Scan for the cell matching the given text and deliver its [X, Y] coordinate at center. 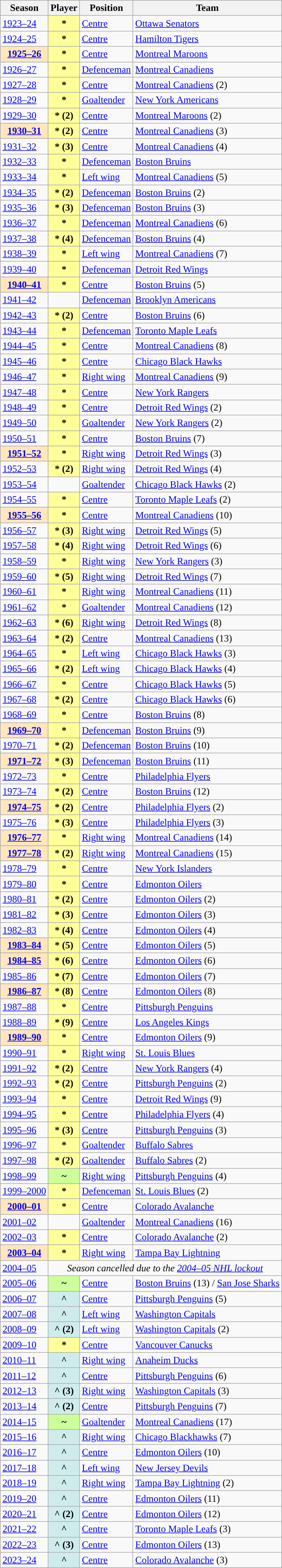
* (7) [64, 976]
New York Islanders [207, 868]
Toronto Maple Leafs (2) [207, 500]
2018–19 [24, 1483]
2023–24 [24, 1560]
1962–63 [24, 623]
1955–56 [24, 515]
2000–01 [24, 1207]
Chicago Black Hawks (6) [207, 700]
Pittsburgh Penguins [207, 1007]
1937–38 [24, 239]
1992–93 [24, 1084]
1960–61 [24, 592]
Boston Bruins (7) [207, 438]
1943–44 [24, 331]
2011–12 [24, 1375]
New Jersey Devils [207, 1468]
Chicago Blackhawks (7) [207, 1437]
Los Angeles Kings [207, 1022]
Montreal Canadiens (11) [207, 592]
Edmonton Oilers (11) [207, 1499]
Buffalo Sabres (2) [207, 1160]
2016–17 [24, 1453]
2009–10 [24, 1345]
Hamilton Tigers [207, 39]
1987–88 [24, 1007]
1948–49 [24, 407]
1949–50 [24, 423]
Montreal Canadiens (16) [207, 1222]
New York Rangers (4) [207, 1068]
Boston Bruins [207, 161]
1968–69 [24, 715]
1936–37 [24, 223]
Boston Bruins (8) [207, 715]
Chicago Black Hawks (5) [207, 684]
Colorado Avalanche [207, 1207]
2008–09 [24, 1329]
Pittsburgh Penguins (5) [207, 1299]
1935–36 [24, 208]
1976–77 [24, 838]
2005–06 [24, 1283]
2019–20 [24, 1499]
Edmonton Oilers (9) [207, 1038]
Edmonton Oilers (7) [207, 976]
1931–32 [24, 146]
1997–98 [24, 1160]
1923–24 [24, 23]
Vancouver Canucks [207, 1345]
1930–31 [24, 131]
Boston Bruins (9) [207, 730]
1934–35 [24, 193]
1963–64 [24, 638]
Montreal Canadiens (6) [207, 223]
New York Americans [207, 100]
Detroit Red Wings (6) [207, 546]
1946–47 [24, 377]
1964–65 [24, 653]
Boston Bruins (13) / San Jose Sharks [207, 1283]
Player [64, 8]
2021–22 [24, 1529]
1941–42 [24, 300]
1950–51 [24, 438]
1926–27 [24, 69]
1995–96 [24, 1130]
1961–62 [24, 607]
Montreal Canadiens (9) [207, 377]
1973–74 [24, 792]
Boston Bruins (11) [207, 761]
1958–59 [24, 561]
1940–41 [24, 285]
Montreal Canadiens (5) [207, 177]
Edmonton Oilers (5) [207, 945]
Pittsburgh Penguins (7) [207, 1406]
1938–39 [24, 254]
1927–28 [24, 85]
1989–90 [24, 1038]
Washington Capitals [207, 1314]
2010–11 [24, 1360]
1952–53 [24, 469]
1947–48 [24, 392]
Boston Bruins (4) [207, 239]
2003–04 [24, 1253]
1978–79 [24, 868]
1942–43 [24, 315]
Colorado Avalanche (2) [207, 1237]
Montreal Maroons (2) [207, 115]
1977–78 [24, 853]
2006–07 [24, 1299]
Detroit Red Wings [207, 269]
Washington Capitals (3) [207, 1391]
Montreal Canadiens (13) [207, 638]
1951–52 [24, 454]
Detroit Red Wings (9) [207, 1099]
Philadelphia Flyers (4) [207, 1114]
1979–80 [24, 884]
Team [207, 8]
Detroit Red Wings (4) [207, 469]
1986–87 [24, 992]
Montreal Canadiens (14) [207, 838]
Chicago Black Hawks (4) [207, 669]
Pittsburgh Penguins (2) [207, 1084]
1928–29 [24, 100]
1983–84 [24, 945]
1929–30 [24, 115]
Toronto Maple Leafs [207, 331]
1939–40 [24, 269]
2007–08 [24, 1314]
1974–75 [24, 807]
Detroit Red Wings (3) [207, 454]
* (9) [64, 1022]
1944–45 [24, 346]
1932–33 [24, 161]
Pittsburgh Penguins (3) [207, 1130]
2004–05 [24, 1268]
Montreal Canadiens (15) [207, 853]
St. Louis Blues [207, 1053]
Montreal Canadiens (17) [207, 1421]
Detroit Red Wings (7) [207, 576]
2017–18 [24, 1468]
1925–26 [24, 54]
1985–86 [24, 976]
1981–82 [24, 914]
1999–2000 [24, 1191]
Position [107, 8]
Philadelphia Flyers (3) [207, 822]
Montreal Canadiens (12) [207, 607]
1980–81 [24, 899]
2015–16 [24, 1437]
Edmonton Oilers (4) [207, 930]
Montreal Maroons [207, 54]
Edmonton Oilers (12) [207, 1514]
Detroit Red Wings (5) [207, 530]
2022–23 [24, 1545]
1959–60 [24, 576]
1982–83 [24, 930]
Boston Bruins (10) [207, 746]
Boston Bruins (3) [207, 208]
1970–71 [24, 746]
1924–25 [24, 39]
2001–02 [24, 1222]
2012–13 [24, 1391]
1967–68 [24, 700]
Edmonton Oilers [207, 884]
1994–95 [24, 1114]
Edmonton Oilers (6) [207, 961]
Montreal Canadiens (4) [207, 146]
1953–54 [24, 484]
1988–89 [24, 1022]
1956–57 [24, 530]
Edmonton Oilers (3) [207, 914]
Toronto Maple Leafs (3) [207, 1529]
* (8) [64, 992]
Chicago Black Hawks (3) [207, 653]
Pittsburgh Penguins (4) [207, 1176]
Montreal Canadiens (8) [207, 346]
Season cancelled due to the 2004–05 NHL lockout [165, 1268]
Edmonton Oilers (10) [207, 1453]
Philadelphia Flyers [207, 776]
1954–55 [24, 500]
Colorado Avalanche (3) [207, 1560]
2002–03 [24, 1237]
Ottawa Senators [207, 23]
Brooklyn Americans [207, 300]
New York Rangers (2) [207, 423]
Boston Bruins (2) [207, 193]
Montreal Canadiens (10) [207, 515]
Edmonton Oilers (2) [207, 899]
1969–70 [24, 730]
1971–72 [24, 761]
1990–91 [24, 1053]
Boston Bruins (6) [207, 315]
Philadelphia Flyers (2) [207, 807]
Edmonton Oilers (13) [207, 1545]
Montreal Canadiens [207, 69]
1993–94 [24, 1099]
2014–15 [24, 1421]
Chicago Black Hawks (2) [207, 484]
New York Rangers [207, 392]
Montreal Canadiens (2) [207, 85]
Boston Bruins (12) [207, 792]
Washington Capitals (2) [207, 1329]
St. Louis Blues (2) [207, 1191]
Pittsburgh Penguins (6) [207, 1375]
2020–21 [24, 1514]
Montreal Canadiens (7) [207, 254]
2013–14 [24, 1406]
Anaheim Ducks [207, 1360]
1945–46 [24, 361]
New York Rangers (3) [207, 561]
1984–85 [24, 961]
1975–76 [24, 822]
Tampa Bay Lightning [207, 1253]
Montreal Canadiens (3) [207, 131]
Boston Bruins (5) [207, 285]
1965–66 [24, 669]
Chicago Black Hawks [207, 361]
1957–58 [24, 546]
1966–67 [24, 684]
Season [24, 8]
Tampa Bay Lightning (2) [207, 1483]
1933–34 [24, 177]
1996–97 [24, 1145]
1998–99 [24, 1176]
Edmonton Oilers (8) [207, 992]
Detroit Red Wings (2) [207, 407]
1972–73 [24, 776]
Detroit Red Wings (8) [207, 623]
1991–92 [24, 1068]
Buffalo Sabres [207, 1145]
